Capture the cell that displays the provided text and extract its (X, Y) central coordinate. 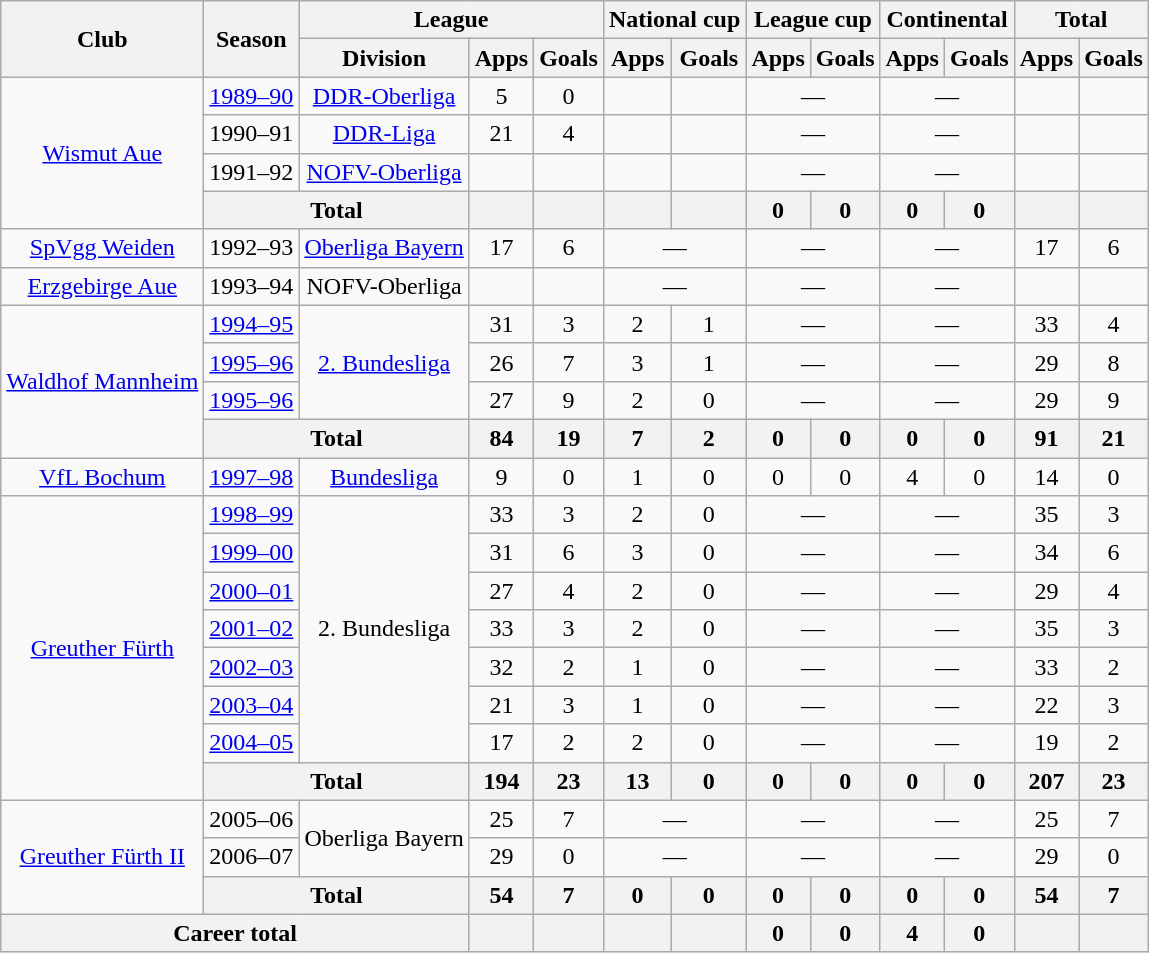
Season (252, 39)
32 (501, 667)
91 (1046, 438)
Greuther Fürth II (102, 857)
14 (1046, 477)
Erzgebirge Aue (102, 286)
2005–06 (252, 819)
National cup (674, 20)
DDR-Oberliga (384, 96)
5 (501, 96)
DDR-Liga (384, 134)
207 (1046, 781)
League (452, 20)
Bundesliga (384, 477)
Club (102, 39)
1989–90 (252, 96)
194 (501, 781)
2002–03 (252, 667)
Career total (235, 933)
13 (637, 781)
VfL Bochum (102, 477)
Continental (947, 20)
2004–05 (252, 743)
1998–99 (252, 515)
1994–95 (252, 324)
SpVgg Weiden (102, 248)
1992–93 (252, 248)
1990–91 (252, 134)
2000–01 (252, 591)
1999–00 (252, 553)
League cup (813, 20)
34 (1046, 553)
Greuther Fürth (102, 648)
1993–94 (252, 286)
84 (501, 438)
22 (1046, 705)
Division (384, 58)
2001–02 (252, 629)
26 (501, 362)
1997–98 (252, 477)
2006–07 (252, 857)
8 (1114, 362)
Waldhof Mannheim (102, 381)
Wismut Aue (102, 153)
2003–04 (252, 705)
1991–92 (252, 172)
